Locate the cell with the specified text and output its (X, Y) center coordinate. 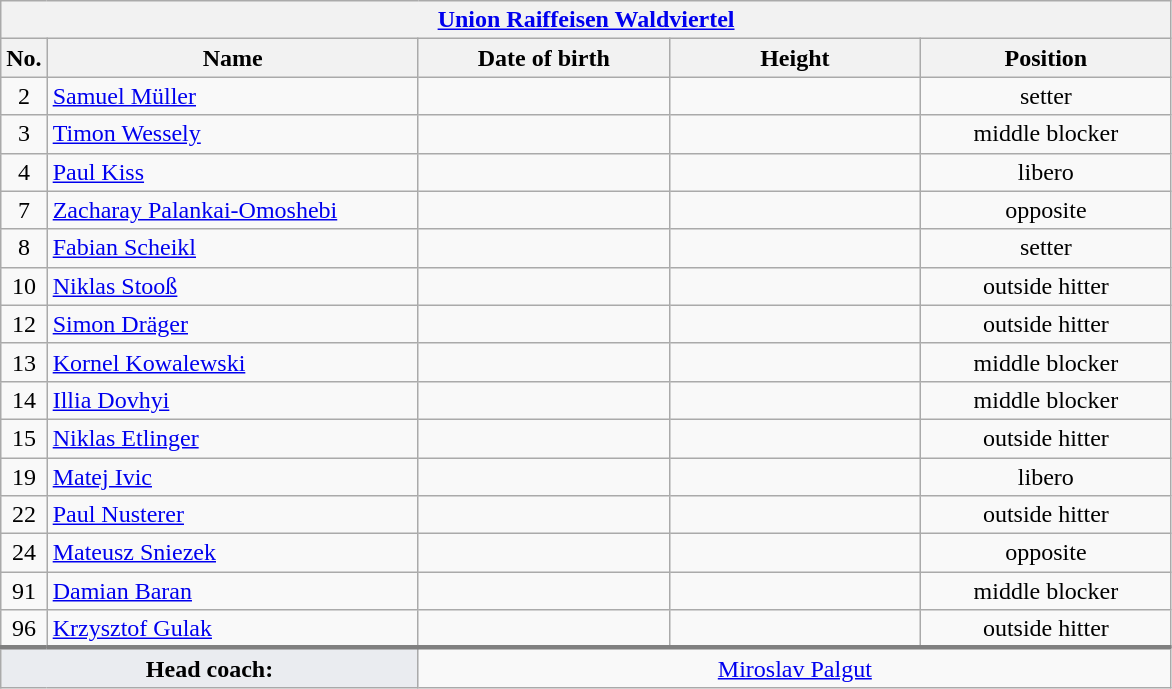
Niklas Stooß (232, 286)
Paul Kiss (232, 172)
Height (794, 58)
Niklas Etlinger (232, 438)
Fabian Scheikl (232, 248)
96 (24, 629)
14 (24, 400)
Timon Wessely (232, 134)
Illia Dovhyi (232, 400)
Position (1046, 58)
Date of birth (544, 58)
13 (24, 362)
Simon Dräger (232, 324)
Krzysztof Gulak (232, 629)
No. (24, 58)
Paul Nusterer (232, 515)
10 (24, 286)
Kornel Kowalewski (232, 362)
24 (24, 553)
19 (24, 477)
Union Raiffeisen Waldviertel (586, 20)
Damian Baran (232, 591)
12 (24, 324)
Head coach: (210, 668)
22 (24, 515)
2 (24, 96)
Mateusz Sniezek (232, 553)
Miroslav Palgut (794, 668)
Matej Ivic (232, 477)
Zacharay Palankai-Omoshebi (232, 210)
Samuel Müller (232, 96)
8 (24, 248)
3 (24, 134)
91 (24, 591)
Name (232, 58)
15 (24, 438)
4 (24, 172)
7 (24, 210)
